Return the [X, Y] coordinate for the center point of the cell that contains the specified text.  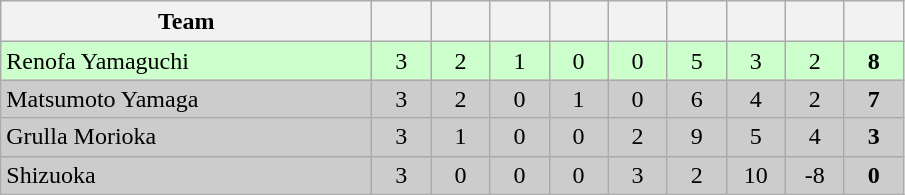
9 [696, 137]
7 [874, 99]
Matsumoto Yamaga [186, 99]
-8 [814, 175]
6 [696, 99]
10 [756, 175]
Team [186, 22]
Renofa Yamaguchi [186, 61]
Grulla Morioka [186, 137]
Shizuoka [186, 175]
8 [874, 61]
